Scan for the cell matching the given text and deliver its [x, y] coordinate at center. 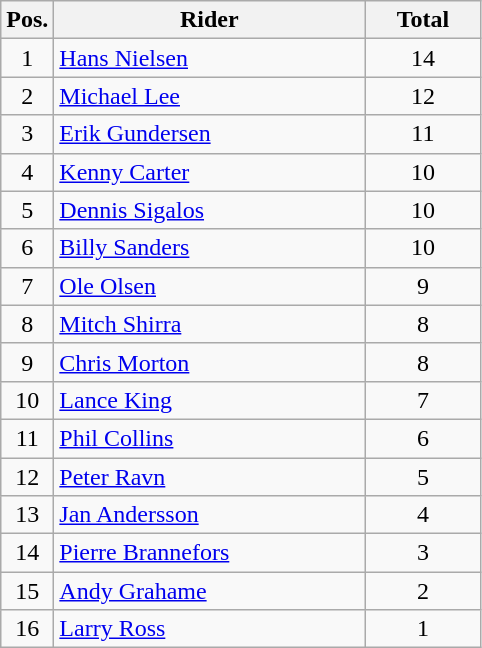
Phil Collins [210, 438]
Billy Sanders [210, 248]
Michael Lee [210, 96]
Erik Gundersen [210, 134]
Chris Morton [210, 362]
Jan Andersson [210, 515]
Andy Grahame [210, 591]
Rider [210, 20]
Larry Ross [210, 629]
16 [28, 629]
Ole Olsen [210, 286]
13 [28, 515]
Mitch Shirra [210, 324]
Total [423, 20]
Pos. [28, 20]
Kenny Carter [210, 172]
Lance King [210, 400]
Peter Ravn [210, 477]
Hans Nielsen [210, 58]
Dennis Sigalos [210, 210]
Pierre Brannefors [210, 553]
15 [28, 591]
